Determine the (x, y) coordinate at the center of the cell enclosing the given text.  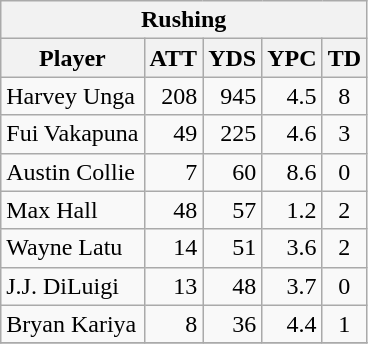
57 (232, 210)
Player (72, 58)
36 (232, 324)
60 (232, 172)
Wayne Latu (72, 248)
13 (174, 286)
1 (344, 324)
8.6 (292, 172)
51 (232, 248)
TD (344, 58)
Harvey Unga (72, 96)
225 (232, 134)
4.5 (292, 96)
Fui Vakapuna (72, 134)
4.4 (292, 324)
Rushing (184, 20)
3 (344, 134)
1.2 (292, 210)
49 (174, 134)
Max Hall (72, 210)
Bryan Kariya (72, 324)
YDS (232, 58)
ATT (174, 58)
YPC (292, 58)
3.6 (292, 248)
J.J. DiLuigi (72, 286)
14 (174, 248)
208 (174, 96)
4.6 (292, 134)
3.7 (292, 286)
Austin Collie (72, 172)
7 (174, 172)
945 (232, 96)
